Extract the [X, Y] coordinate from the center of the cell holding the provided text.  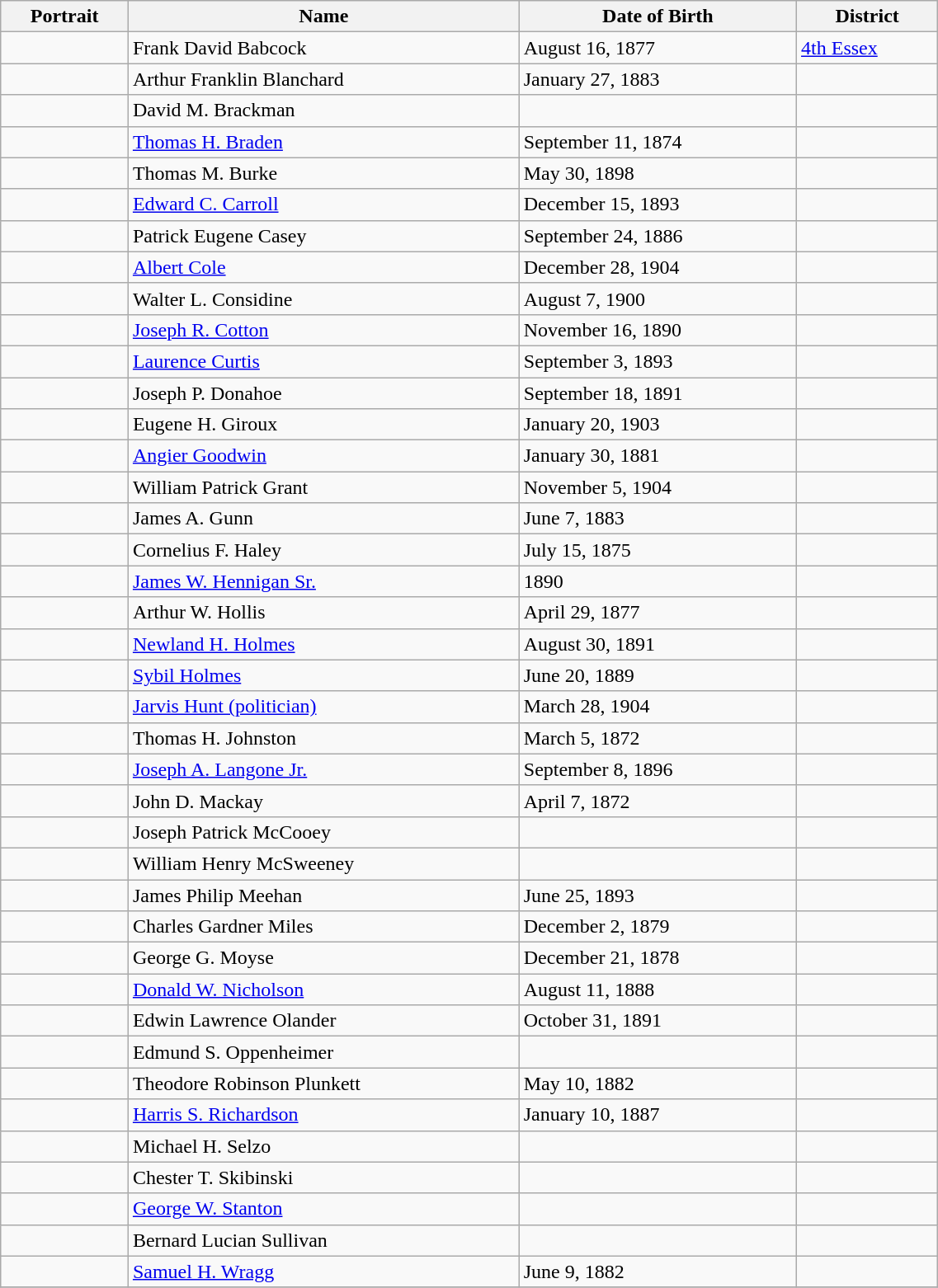
March 5, 1872 [658, 738]
June 20, 1889 [658, 675]
Jarvis Hunt (politician) [323, 707]
December 21, 1878 [658, 958]
James A. Gunn [323, 519]
May 10, 1882 [658, 1084]
Thomas M. Burke [323, 173]
March 28, 1904 [658, 707]
Theodore Robinson Plunkett [323, 1084]
William Henry McSweeney [323, 863]
June 25, 1893 [658, 895]
Michael H. Selzo [323, 1146]
September 11, 1874 [658, 142]
August 30, 1891 [658, 644]
George G. Moyse [323, 958]
August 11, 1888 [658, 990]
Samuel H. Wragg [323, 1272]
4th Essex [868, 48]
District [868, 16]
Sybil Holmes [323, 675]
December 28, 1904 [658, 267]
August 7, 1900 [658, 298]
Chester T. Skibinski [323, 1178]
Cornelius F. Haley [323, 550]
James W. Hennigan Sr. [323, 581]
July 15, 1875 [658, 550]
Donald W. Nicholson [323, 990]
September 24, 1886 [658, 236]
John D. Mackay [323, 801]
Charles Gardner Miles [323, 927]
1890 [658, 581]
Laurence Curtis [323, 361]
Walter L. Considine [323, 298]
Joseph A. Langone Jr. [323, 769]
Date of Birth [658, 16]
December 15, 1893 [658, 204]
Patrick Eugene Casey [323, 236]
August 16, 1877 [658, 48]
George W. Stanton [323, 1209]
April 29, 1877 [658, 613]
January 20, 1903 [658, 425]
James Philip Meehan [323, 895]
Edwin Lawrence Olander [323, 1021]
Name [323, 16]
Eugene H. Giroux [323, 425]
November 5, 1904 [658, 487]
Newland H. Holmes [323, 644]
December 2, 1879 [658, 927]
April 7, 1872 [658, 801]
Arthur W. Hollis [323, 613]
January 30, 1881 [658, 456]
Angier Goodwin [323, 456]
Joseph P. Donahoe [323, 393]
Edmund S. Oppenheimer [323, 1052]
May 30, 1898 [658, 173]
Harris S. Richardson [323, 1115]
Edward C. Carroll [323, 204]
Thomas H. Braden [323, 142]
January 27, 1883 [658, 79]
June 9, 1882 [658, 1272]
September 8, 1896 [658, 769]
David M. Brackman [323, 110]
September 3, 1893 [658, 361]
Joseph Patrick McCooey [323, 832]
Portrait [64, 16]
Joseph R. Cotton [323, 330]
Frank David Babcock [323, 48]
Thomas H. Johnston [323, 738]
January 10, 1887 [658, 1115]
November 16, 1890 [658, 330]
William Patrick Grant [323, 487]
Arthur Franklin Blanchard [323, 79]
Albert Cole [323, 267]
June 7, 1883 [658, 519]
September 18, 1891 [658, 393]
October 31, 1891 [658, 1021]
Bernard Lucian Sullivan [323, 1240]
